Search for the cell housing the specified text and yield its [X, Y] center coordinate. 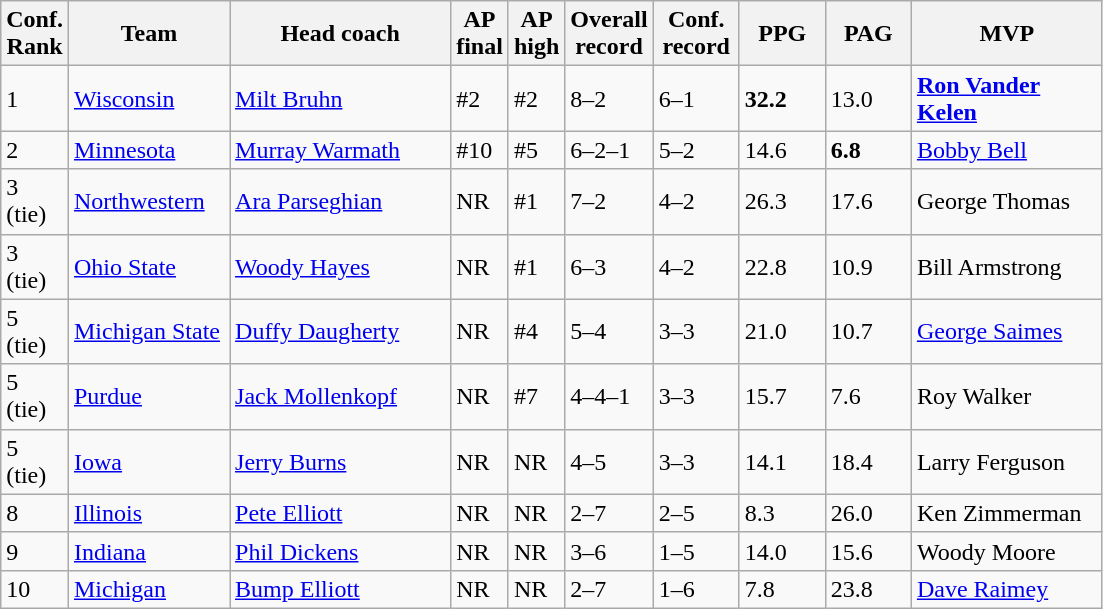
5–4 [609, 332]
Head coach [340, 34]
Minnesota [148, 150]
8 [35, 513]
6–2–1 [609, 150]
2–5 [696, 513]
Roy Walker [1006, 396]
Ara Parseghian [340, 202]
Conf. Rank [35, 34]
2 [35, 150]
7.8 [782, 589]
George Thomas [1006, 202]
15.6 [868, 551]
22.8 [782, 266]
13.0 [868, 98]
Phil Dickens [340, 551]
10 [35, 589]
3–6 [609, 551]
8–2 [609, 98]
7–2 [609, 202]
26.0 [868, 513]
10.7 [868, 332]
Dave Raimey [1006, 589]
#4 [536, 332]
Bobby Bell [1006, 150]
Ken Zimmerman [1006, 513]
Murray Warmath [340, 150]
#10 [480, 150]
14.6 [782, 150]
18.4 [868, 462]
Overall record [609, 34]
Michigan [148, 589]
Milt Bruhn [340, 98]
15.7 [782, 396]
9 [35, 551]
6.8 [868, 150]
32.2 [782, 98]
Bump Elliott [340, 589]
4–5 [609, 462]
Woody Moore [1006, 551]
Larry Ferguson [1006, 462]
10.9 [868, 266]
1 [35, 98]
#7 [536, 396]
PPG [782, 34]
Wisconsin [148, 98]
14.0 [782, 551]
23.8 [868, 589]
Illinois [148, 513]
6–1 [696, 98]
17.6 [868, 202]
MVP [1006, 34]
14.1 [782, 462]
Purdue [148, 396]
1–6 [696, 589]
Pete Elliott [340, 513]
Jerry Burns [340, 462]
Michigan State [148, 332]
Ohio State [148, 266]
5–2 [696, 150]
6–3 [609, 266]
PAG [868, 34]
Northwestern [148, 202]
George Saimes [1006, 332]
Conf. record [696, 34]
AP final [480, 34]
4–4–1 [609, 396]
Woody Hayes [340, 266]
21.0 [782, 332]
Ron Vander Kelen [1006, 98]
8.3 [782, 513]
26.3 [782, 202]
Indiana [148, 551]
Bill Armstrong [1006, 266]
#5 [536, 150]
Duffy Daugherty [340, 332]
Team [148, 34]
Jack Mollenkopf [340, 396]
1–5 [696, 551]
Iowa [148, 462]
7.6 [868, 396]
AP high [536, 34]
